Locate the cell with the specified text and output its (X, Y) center coordinate. 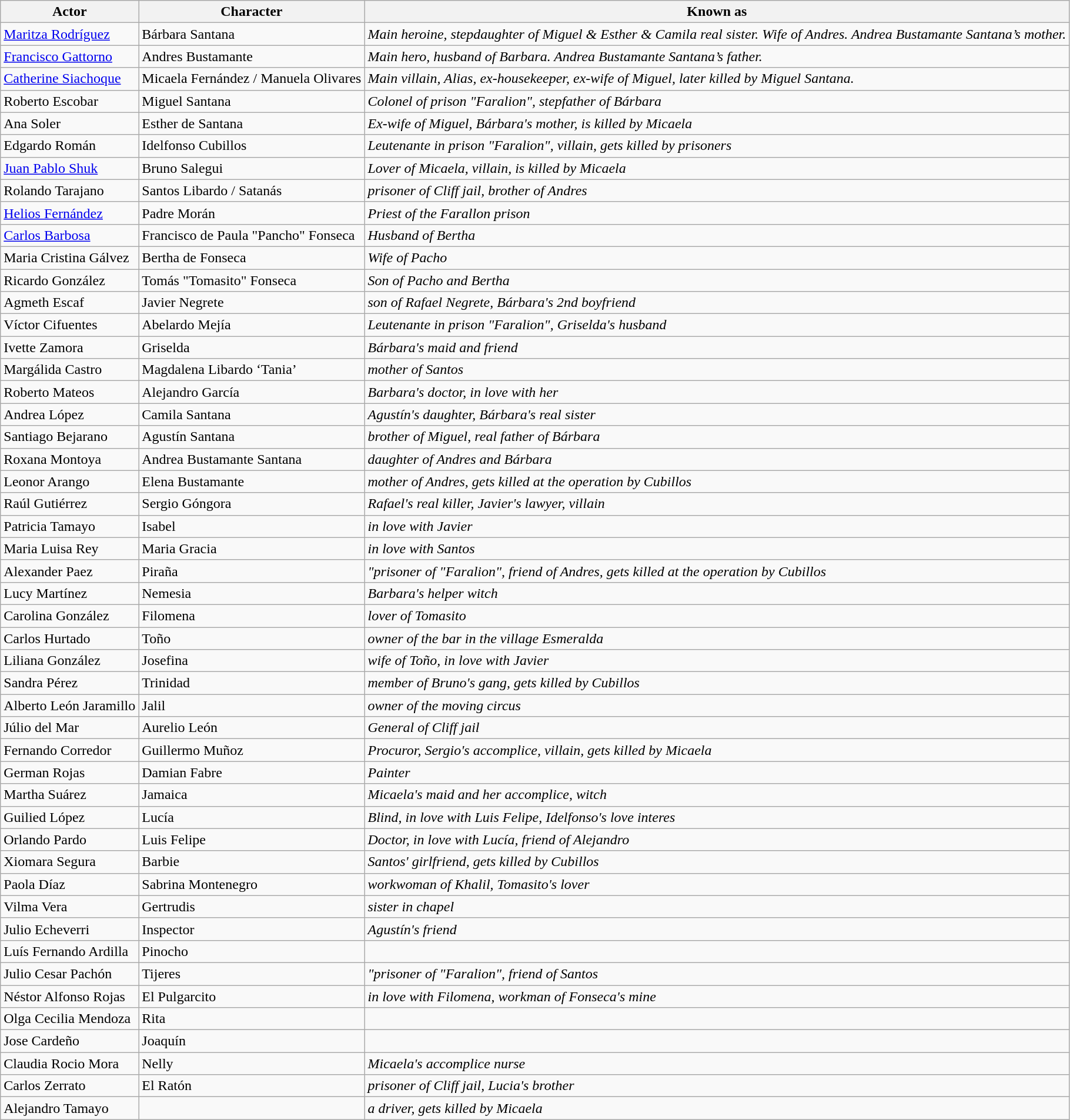
Roberto Escobar (69, 101)
Víctor Cifuentes (69, 325)
Xiomara Segura (69, 862)
Agustín's friend (717, 929)
Nemesia (252, 593)
Bruno Salegui (252, 168)
Rita (252, 1019)
Piraña (252, 571)
Character (252, 12)
Sandra Pérez (69, 683)
Lover of Micaela, villain, is killed by Micaela (717, 168)
Abelardo Mejía (252, 325)
Elena Bustamante (252, 482)
Camila Santana (252, 414)
Juan Pablo Shuk (69, 168)
Alejandro Tamayo (69, 1108)
Santos Libardo / Satanás (252, 190)
Barbie (252, 862)
in love with Filomena, workman of Fonseca's mine (717, 997)
Javier Negrete (252, 303)
Inspector (252, 929)
Trinidad (252, 683)
Nelly (252, 1064)
Isabel (252, 526)
"prisoner of "Faralion", friend of Andres, gets killed at the operation by Cubillos (717, 571)
Micaela's accomplice nurse (717, 1064)
Leonor Arango (69, 482)
Main hero, husband of Barbara. Andrea Bustamante Santana’s father. (717, 56)
Carlos Barbosa (69, 235)
Aurelio León (252, 728)
Gertrudis (252, 907)
brother of Miguel, real father of Bárbara (717, 437)
in love with Javier (717, 526)
Vilma Vera (69, 907)
Fernando Corredor (69, 750)
Miguel Santana (252, 101)
Luis Felipe (252, 840)
Micaela Fernández / Manuela Olivares (252, 79)
prisoner of Cliff jail, brother of Andres (717, 190)
Maria Gracia (252, 549)
son of Rafael Negrete, Bárbara's 2nd boyfriend (717, 303)
Procuror, Sergio's accomplice, villain, gets killed by Micaela (717, 750)
Catherine Siachoque (69, 79)
Lucy Martínez (69, 593)
mother of Andres, gets killed at the operation by Cubillos (717, 482)
Joaquín (252, 1041)
Bertha de Fonseca (252, 258)
El Pulgarcito (252, 997)
Luís Fernando Ardilla (69, 951)
Maritza Rodríguez (69, 34)
Carlos Zerrato (69, 1086)
Rolando Tarajano (69, 190)
Toño (252, 638)
Wife of Pacho (717, 258)
Carlos Hurtado (69, 638)
Colonel of prison "Faralion", stepfather of Bárbara (717, 101)
Priest of the Farallon prison (717, 213)
Ivette Zamora (69, 347)
Julio Echeverri (69, 929)
sister in chapel (717, 907)
Guilied López (69, 817)
Main heroine, stepdaughter of Miguel & Esther & Camila real sister. Wife of Andres. Andrea Bustamante Santana’s mother. (717, 34)
Painter (717, 773)
Bárbara Santana (252, 34)
Patricia Tamayo (69, 526)
Actor (69, 12)
Ex-wife of Miguel, Bárbara's mother, is killed by Micaela (717, 123)
Main villain, Alias, ex-housekeeper, ex-wife of Miguel, later killed by Miguel Santana. (717, 79)
Rafael's real killer, Javier's lawyer, villain (717, 504)
Alexander Paez (69, 571)
Magdalena Libardo ‘Tania’ (252, 370)
Son of Pacho and Bertha (717, 280)
Josefina (252, 661)
Alberto León Jaramillo (69, 706)
Doctor, in love with Lucía, friend of Alejandro (717, 840)
member of Bruno's gang, gets killed by Cubillos (717, 683)
Ricardo González (69, 280)
owner of the bar in the village Esmeralda (717, 638)
Known as (717, 12)
Tijeres (252, 974)
a driver, gets killed by Micaela (717, 1108)
Julio Cesar Pachón (69, 974)
Leutenante in prison "Faralion", villain, gets killed by prisoners (717, 146)
Martha Suárez (69, 795)
Andrea Bustamante Santana (252, 459)
Agustín Santana (252, 437)
Lucía (252, 817)
Roberto Mateos (69, 392)
mother of Santos (717, 370)
Jose Cardeño (69, 1041)
Padre Morán (252, 213)
Sabrina Montenegro (252, 884)
daughter of Andres and Bárbara (717, 459)
Barbara's helper witch (717, 593)
Liliana González (69, 661)
Bárbara's maid and friend (717, 347)
Maria Cristina Gálvez (69, 258)
workwoman of Khalil, Tomasito's lover (717, 884)
Esther de Santana (252, 123)
Blind, in love with Luis Felipe, Idelfonso's love interes (717, 817)
Ana Soler (69, 123)
Margálida Castro (69, 370)
Jamaica (252, 795)
wife of Toño, in love with Javier (717, 661)
Santos' girlfriend, gets killed by Cubillos (717, 862)
Damian Fabre (252, 773)
Orlando Pardo (69, 840)
Agustín's daughter, Bárbara's real sister (717, 414)
Alejandro García (252, 392)
Andres Bustamante (252, 56)
El Ratón (252, 1086)
Roxana Montoya (69, 459)
owner of the moving circus (717, 706)
Santiago Bejarano (69, 437)
Raúl Gutiérrez (69, 504)
Barbara's doctor, in love with her (717, 392)
Agmeth Escaf (69, 303)
General of Cliff jail (717, 728)
Filomena (252, 616)
Paola Díaz (69, 884)
"prisoner of "Faralion", friend of Santos (717, 974)
Leutenante in prison "Faralion", Griselda's husband (717, 325)
Pinocho (252, 951)
Olga Cecilia Mendoza (69, 1019)
Micaela's maid and her accomplice, witch (717, 795)
Néstor Alfonso Rojas (69, 997)
Francisco Gattorno (69, 56)
German Rojas (69, 773)
Idelfonso Cubillos (252, 146)
lover of Tomasito (717, 616)
Edgardo Román (69, 146)
Tomás "Tomasito" Fonseca (252, 280)
Francisco de Paula "Pancho" Fonseca (252, 235)
Sergio Góngora (252, 504)
Maria Luisa Rey (69, 549)
prisoner of Cliff jail, Lucia's brother (717, 1086)
Carolina González (69, 616)
Jalil (252, 706)
Helios Fernández (69, 213)
Andrea López (69, 414)
Claudia Rocio Mora (69, 1064)
Husband of Bertha (717, 235)
Guillermo Muñoz (252, 750)
in love with Santos (717, 549)
Júlio del Mar (69, 728)
Griselda (252, 347)
